From the cell containing the given text, extract its center point as (x, y) coordinate. 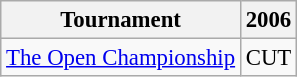
2006 (268, 20)
Tournament (121, 20)
The Open Championship (121, 58)
CUT (268, 58)
